Output the (X, Y) coordinate of the center of the cell containing the given text.  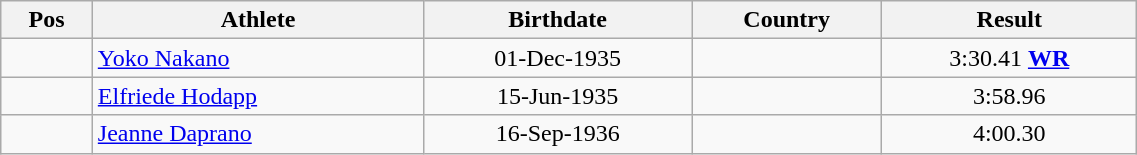
Athlete (258, 20)
15-Jun-1935 (558, 96)
Birthdate (558, 20)
3:30.41 WR (1010, 58)
Result (1010, 20)
4:00.30 (1010, 134)
Country (787, 20)
Yoko Nakano (258, 58)
01-Dec-1935 (558, 58)
3:58.96 (1010, 96)
Elfriede Hodapp (258, 96)
16-Sep-1936 (558, 134)
Pos (47, 20)
Jeanne Daprano (258, 134)
